Search for the cell housing the specified text and yield its (x, y) center coordinate. 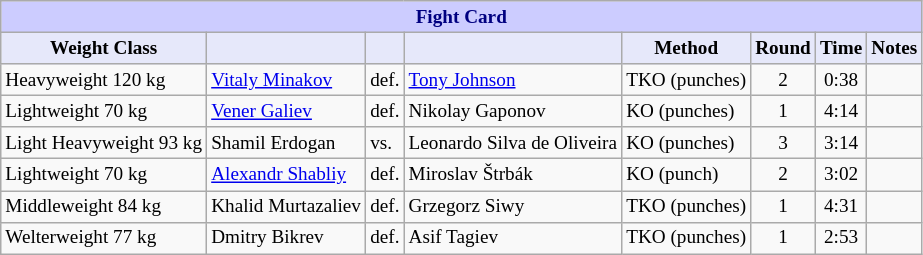
Vitaly Minakov (286, 80)
Weight Class (104, 48)
Tony Johnson (513, 80)
4:14 (840, 111)
Nikolay Gaponov (513, 111)
Fight Card (462, 17)
KO (punch) (686, 175)
Shamil Erdogan (286, 143)
Notes (894, 48)
Light Heavyweight 93 kg (104, 143)
0:38 (840, 80)
Vener Galiev (286, 111)
4:31 (840, 206)
Leonardo Silva de Oliveira (513, 143)
Round (784, 48)
Middleweight 84 kg (104, 206)
3 (784, 143)
Time (840, 48)
Welterweight 77 kg (104, 238)
Asif Tagiev (513, 238)
Heavyweight 120 kg (104, 80)
Dmitry Bikrev (286, 238)
vs. (385, 143)
Grzegorz Siwy (513, 206)
Method (686, 48)
3:02 (840, 175)
Alexandr Shabliy (286, 175)
3:14 (840, 143)
Miroslav Štrbák (513, 175)
2:53 (840, 238)
Khalid Murtazaliev (286, 206)
